Scan for the cell matching the given text and deliver its (x, y) coordinate at center. 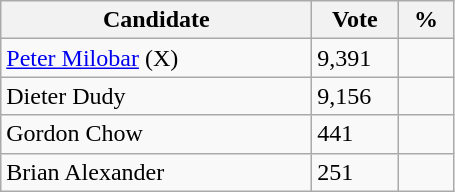
441 (355, 134)
251 (355, 172)
% (426, 20)
9,156 (355, 96)
Peter Milobar (X) (156, 58)
Dieter Dudy (156, 96)
Candidate (156, 20)
Brian Alexander (156, 172)
Gordon Chow (156, 134)
9,391 (355, 58)
Vote (355, 20)
